From the cell containing the given text, extract its center point as (x, y) coordinate. 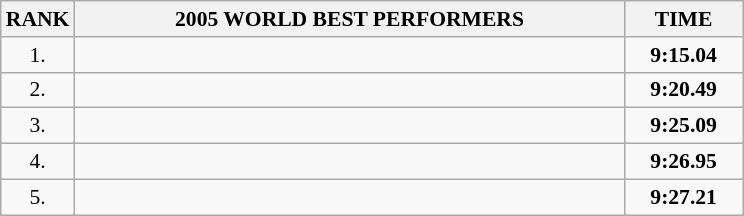
5. (38, 197)
TIME (684, 19)
RANK (38, 19)
9:15.04 (684, 55)
2005 WORLD BEST PERFORMERS (349, 19)
9:25.09 (684, 126)
4. (38, 162)
2. (38, 90)
1. (38, 55)
9:27.21 (684, 197)
9:26.95 (684, 162)
9:20.49 (684, 90)
3. (38, 126)
